Locate the cell with the specified text and output its (x, y) center coordinate. 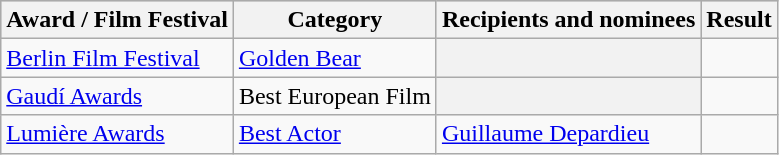
Award / Film Festival (118, 20)
Berlin Film Festival (118, 58)
Recipients and nominees (568, 20)
Lumière Awards (118, 134)
Best Actor (334, 134)
Best European Film (334, 96)
Gaudí Awards (118, 96)
Result (739, 20)
Golden Bear (334, 58)
Category (334, 20)
Guillaume Depardieu (568, 134)
